Locate the cell with the specified text and output its [x, y] center coordinate. 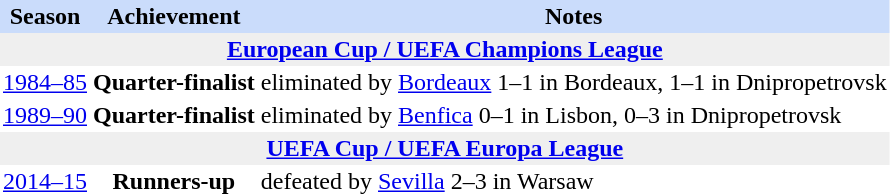
1989–90 [45, 116]
Season [45, 16]
1984–85 [45, 82]
Notes [574, 16]
eliminated by Bordeaux 1–1 in Bordeaux, 1–1 in Dnipropetrovsk [574, 82]
eliminated by Benfica 0–1 in Lisbon, 0–3 in Dnipropetrovsk [574, 116]
Achievement [174, 16]
European Cup / UEFA Champions League [445, 50]
UEFA Cup / UEFA Europa League [445, 148]
